Locate the cell with the specified text and output its (X, Y) center coordinate. 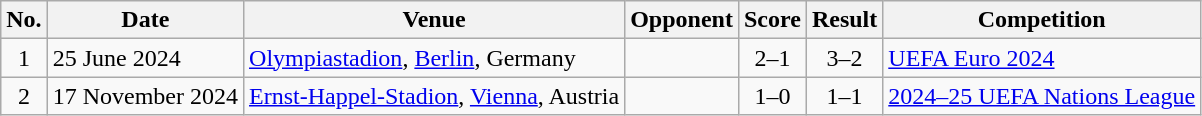
2 (24, 96)
25 June 2024 (145, 58)
UEFA Euro 2024 (1042, 58)
Score (772, 20)
1–0 (772, 96)
Venue (434, 20)
1 (24, 58)
Olympiastadion, Berlin, Germany (434, 58)
17 November 2024 (145, 96)
1–1 (844, 96)
No. (24, 20)
2024–25 UEFA Nations League (1042, 96)
Ernst-Happel-Stadion, Vienna, Austria (434, 96)
2–1 (772, 58)
Date (145, 20)
3–2 (844, 58)
Opponent (682, 20)
Result (844, 20)
Competition (1042, 20)
